Search for the cell housing the specified text and yield its (x, y) center coordinate. 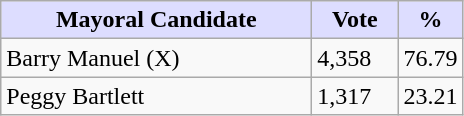
Vote (355, 20)
76.79 (430, 58)
4,358 (355, 58)
23.21 (430, 96)
Barry Manuel (X) (156, 58)
Mayoral Candidate (156, 20)
Peggy Bartlett (156, 96)
% (430, 20)
1,317 (355, 96)
